Provide the [x, y] coordinate of the cell's center where the given text is located.  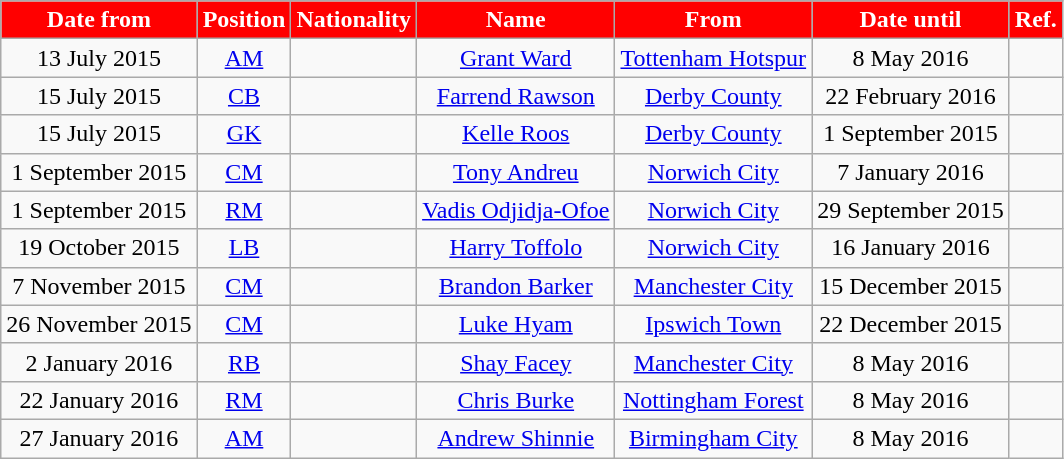
15 December 2015 [911, 286]
CB [244, 96]
13 July 2015 [99, 58]
Harry Toffolo [516, 248]
19 October 2015 [99, 248]
Brandon Barker [516, 286]
Kelle Roos [516, 134]
Andrew Shinnie [516, 438]
Date from [99, 20]
Position [244, 20]
From [714, 20]
22 February 2016 [911, 96]
Vadis Odjidja-Ofoe [516, 210]
27 January 2016 [99, 438]
Name [516, 20]
16 January 2016 [911, 248]
Tottenham Hotspur [714, 58]
GK [244, 134]
Chris Burke [516, 400]
Ipswich Town [714, 324]
Luke Hyam [516, 324]
7 November 2015 [99, 286]
7 January 2016 [911, 172]
Farrend Rawson [516, 96]
LB [244, 248]
26 November 2015 [99, 324]
Birmingham City [714, 438]
RB [244, 362]
2 January 2016 [99, 362]
Grant Ward [516, 58]
Nottingham Forest [714, 400]
Date until [911, 20]
29 September 2015 [911, 210]
Tony Andreu [516, 172]
Ref. [1036, 20]
22 January 2016 [99, 400]
Nationality [354, 20]
22 December 2015 [911, 324]
Shay Facey [516, 362]
